Find where the given text appears and provide that cell's center as [X, Y] coordinate. 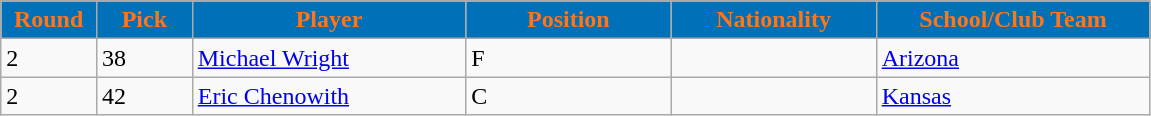
C [568, 96]
Arizona [1013, 58]
School/Club Team [1013, 20]
F [568, 58]
38 [144, 58]
Michael Wright [329, 58]
Position [568, 20]
Pick [144, 20]
42 [144, 96]
Player [329, 20]
Round [49, 20]
Kansas [1013, 96]
Nationality [774, 20]
Eric Chenowith [329, 96]
